Return (X, Y) of the center of cell containing provided text 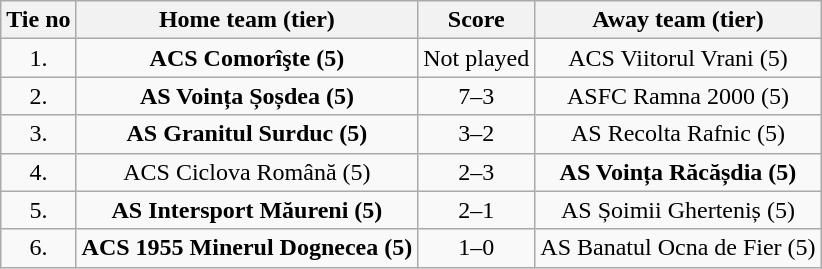
ACS 1955 Minerul Dognecea (5) (247, 248)
AS Voința Răcășdia (5) (678, 172)
1. (38, 58)
ACS Comorîşte (5) (247, 58)
Score (476, 20)
ACS Ciclova Română (5) (247, 172)
2–3 (476, 172)
2–1 (476, 210)
AS Intersport Măureni (5) (247, 210)
AS Șoimii Gherteniș (5) (678, 210)
AS Granitul Surduc (5) (247, 134)
7–3 (476, 96)
AS Voința Șoșdea (5) (247, 96)
4. (38, 172)
Tie no (38, 20)
AS Recolta Rafnic (5) (678, 134)
Home team (tier) (247, 20)
Not played (476, 58)
5. (38, 210)
6. (38, 248)
Away team (tier) (678, 20)
AS Banatul Ocna de Fier (5) (678, 248)
1–0 (476, 248)
3. (38, 134)
3–2 (476, 134)
ASFC Ramna 2000 (5) (678, 96)
2. (38, 96)
ACS Viitorul Vrani (5) (678, 58)
